Capture the cell that displays the provided text and extract its (X, Y) central coordinate. 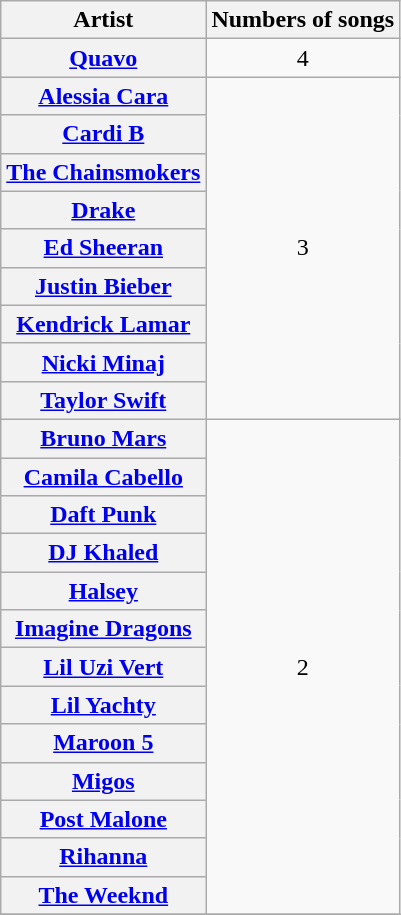
Justin Bieber (104, 286)
Artist (104, 20)
Post Malone (104, 819)
Numbers of songs (303, 20)
Nicki Minaj (104, 362)
Quavo (104, 58)
Cardi B (104, 134)
Drake (104, 210)
Bruno Mars (104, 438)
Daft Punk (104, 515)
The Chainsmokers (104, 172)
Alessia Cara (104, 96)
Imagine Dragons (104, 629)
Camila Cabello (104, 477)
The Weeknd (104, 895)
2 (303, 666)
Maroon 5 (104, 743)
3 (303, 248)
DJ Khaled (104, 553)
Migos (104, 781)
Lil Yachty (104, 705)
Taylor Swift (104, 400)
Rihanna (104, 857)
Halsey (104, 591)
4 (303, 58)
Kendrick Lamar (104, 324)
Lil Uzi Vert (104, 667)
Ed Sheeran (104, 248)
